Provide the [x, y] coordinate of the cell's center where the given text is located.  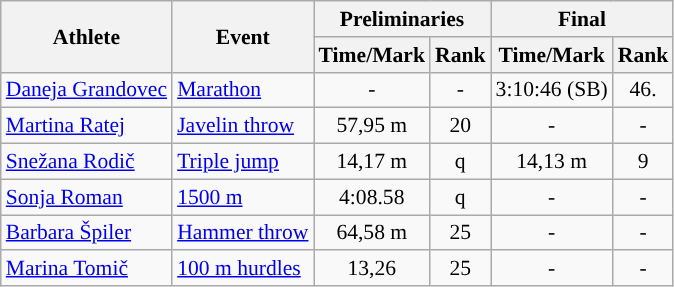
Marathon [242, 90]
Javelin throw [242, 126]
46. [644, 90]
4:08.58 [372, 197]
Snežana Rodič [86, 162]
13,26 [372, 269]
Barbara Špiler [86, 233]
Daneja Grandovec [86, 90]
100 m hurdles [242, 269]
Final [582, 19]
Preliminaries [402, 19]
Event [242, 36]
Triple jump [242, 162]
Athlete [86, 36]
Marina Tomič [86, 269]
9 [644, 162]
14,13 m [552, 162]
3:10:46 (SB) [552, 90]
Martina Ratej [86, 126]
20 [460, 126]
Hammer throw [242, 233]
Sonja Roman [86, 197]
64,58 m [372, 233]
1500 m [242, 197]
14,17 m [372, 162]
57,95 m [372, 126]
